Return [X, Y] of the center of cell containing provided text 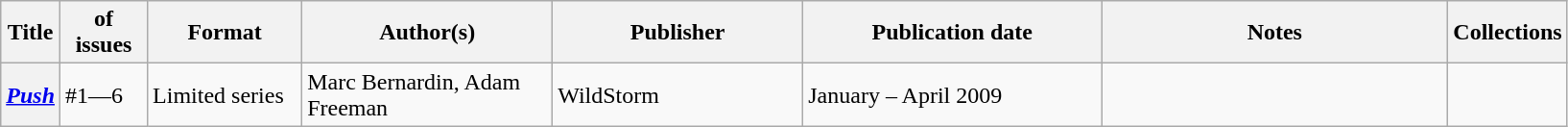
Publication date [952, 33]
January – April 2009 [952, 94]
Notes [1274, 33]
Author(s) [428, 33]
Limited series [225, 94]
Title [31, 33]
Push [31, 94]
of issues [104, 33]
#1—6 [104, 94]
Publisher [677, 33]
Format [225, 33]
WildStorm [677, 94]
Marc Bernardin, Adam Freeman [428, 94]
Collections [1508, 33]
